Pinpoint the cell where the given text exists, returning its (X, Y) midpoint coordinate. 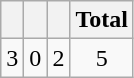
0 (36, 58)
2 (58, 58)
Total (102, 20)
3 (12, 58)
5 (102, 58)
